Detect which cell encompasses the target text, then output its [x, y] center coordinate. 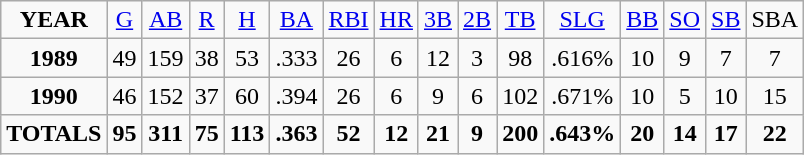
.394 [296, 96]
SLG [582, 20]
311 [166, 134]
SBA [775, 20]
1990 [54, 96]
.616% [582, 58]
.363 [296, 134]
BB [642, 20]
SO [685, 20]
21 [438, 134]
49 [124, 58]
3 [478, 58]
AB [166, 20]
G [124, 20]
15 [775, 96]
5 [685, 96]
YEAR [54, 20]
200 [520, 134]
R [206, 20]
1989 [54, 58]
17 [726, 134]
152 [166, 96]
52 [348, 134]
98 [520, 58]
102 [520, 96]
60 [247, 96]
22 [775, 134]
46 [124, 96]
53 [247, 58]
SB [726, 20]
75 [206, 134]
BA [296, 20]
38 [206, 58]
20 [642, 134]
2B [478, 20]
37 [206, 96]
H [247, 20]
14 [685, 134]
RBI [348, 20]
HR [396, 20]
113 [247, 134]
159 [166, 58]
.333 [296, 58]
.643% [582, 134]
TOTALS [54, 134]
.671% [582, 96]
TB [520, 20]
3B [438, 20]
95 [124, 134]
